Search for the cell housing the specified text and yield its [X, Y] center coordinate. 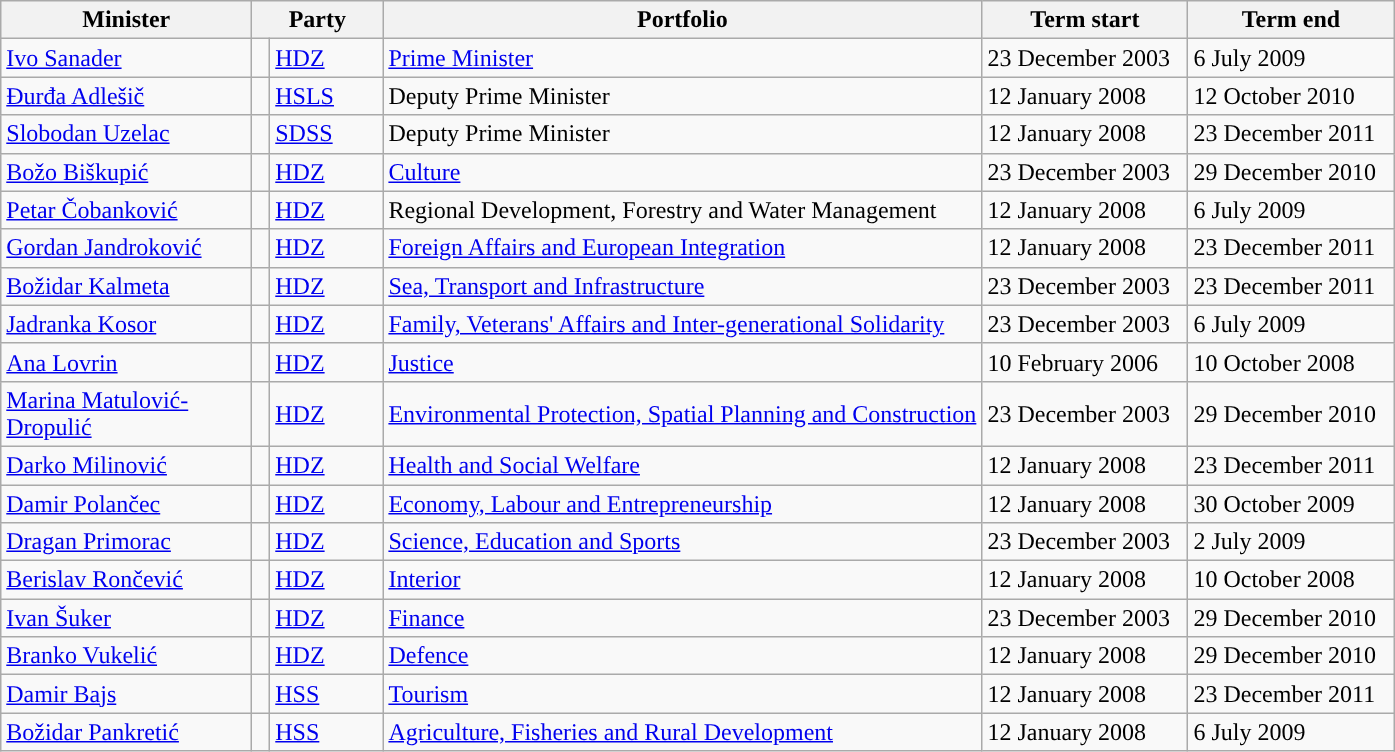
10 February 2006 [1085, 362]
Ivan Šuker [126, 618]
12 October 2010 [1291, 96]
Portfolio [682, 20]
Term end [1291, 20]
Dragan Primorac [126, 542]
Finance [682, 618]
30 October 2009 [1291, 503]
Damir Bajs [126, 694]
Berislav Rončević [126, 580]
Party [318, 20]
Regional Development, Forestry and Water Management [682, 210]
Božo Biškupić [126, 172]
Ivo Sanader [126, 58]
Đurđa Adlešič [126, 96]
SDSS [326, 134]
Darko Milinović [126, 465]
Božidar Pankretić [126, 732]
Foreign Affairs and European Integration [682, 248]
Ana Lovrin [126, 362]
Petar Čobanković [126, 210]
Family, Veterans' Affairs and Inter-generational Solidarity [682, 324]
Term start [1085, 20]
Science, Education and Sports [682, 542]
Jadranka Kosor [126, 324]
HSLS [326, 96]
Tourism [682, 694]
Božidar Kalmeta [126, 286]
Branko Vukelić [126, 656]
Damir Polančec [126, 503]
2 July 2009 [1291, 542]
Justice [682, 362]
Culture [682, 172]
Minister [126, 20]
Gordan Jandroković [126, 248]
Environmental Protection, Spatial Planning and Construction [682, 414]
Prime Minister [682, 58]
Marina Matulović-Dropulić [126, 414]
Sea, Transport and Infrastructure [682, 286]
Economy, Labour and Entrepreneurship [682, 503]
Slobodan Uzelac [126, 134]
Health and Social Welfare [682, 465]
Agriculture, Fisheries and Rural Development [682, 732]
Interior [682, 580]
Defence [682, 656]
